Output the (X, Y) coordinate of the center of the cell containing the given text.  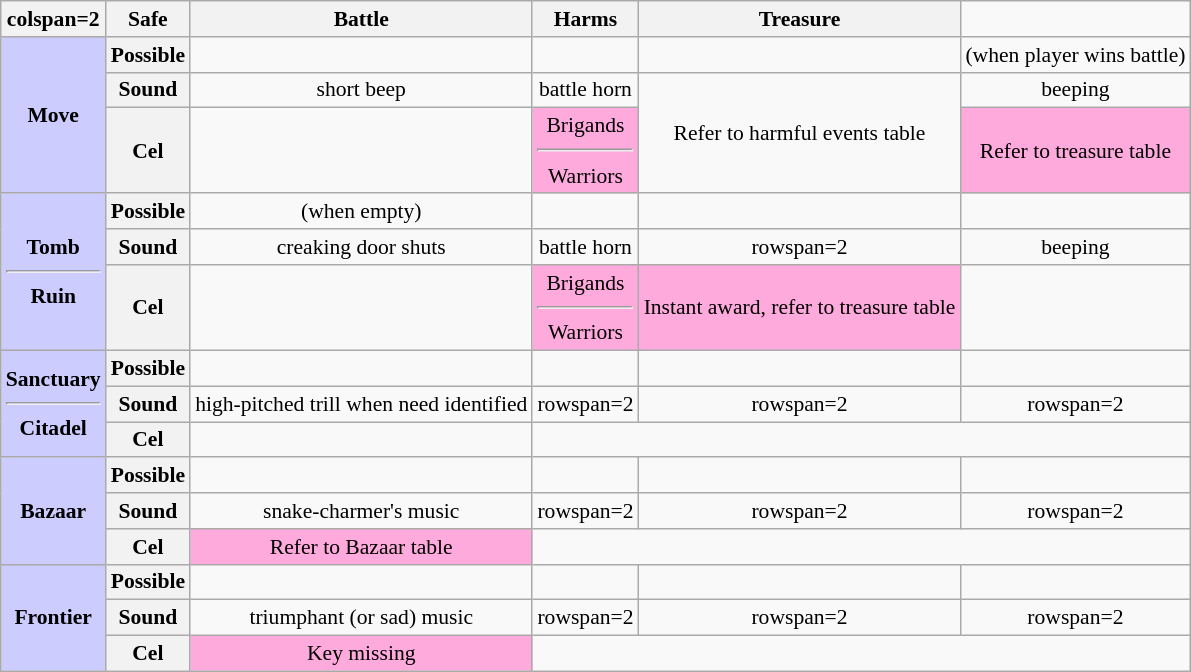
Battle (361, 19)
Refer to Bazaar table (361, 547)
TombRuin (54, 272)
colspan=2 (54, 19)
snake-charmer's music (361, 511)
Bazaar (54, 512)
creaking door shuts (361, 247)
Frontier (54, 618)
Treasure (800, 19)
Refer to treasure table (1075, 151)
Key missing (361, 654)
short beep (361, 90)
SanctuaryCitadel (54, 404)
(when empty) (361, 212)
Move (54, 116)
Refer to harmful events table (800, 132)
Instant award, refer to treasure table (800, 308)
Harms (585, 19)
(when player wins battle) (1075, 55)
triumphant (or sad) music (361, 618)
high-pitched trill when need identified (361, 404)
Safe (148, 19)
